Scan for the cell matching the given text and deliver its (x, y) coordinate at center. 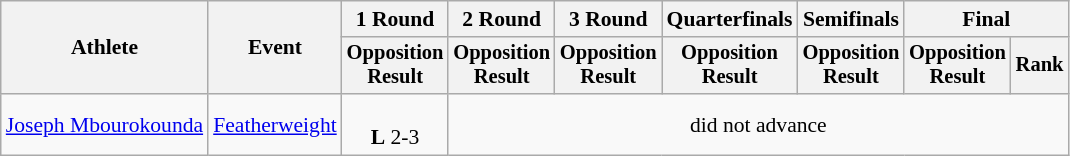
3 Round (608, 19)
Featherweight (275, 124)
Joseph Mbourokounda (104, 124)
L 2-3 (396, 124)
Final (986, 19)
Event (275, 48)
1 Round (396, 19)
did not advance (758, 124)
Rank (1040, 66)
Semifinals (852, 19)
2 Round (502, 19)
Athlete (104, 48)
Quarterfinals (730, 19)
